Output the [X, Y] coordinate of the center of the cell containing the given text.  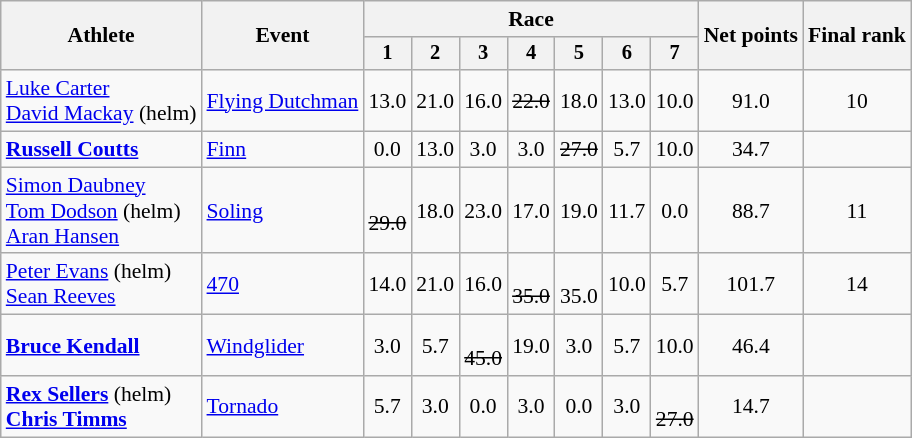
Race [530, 19]
Tornado [283, 406]
Athlete [102, 36]
Final rank [857, 36]
Rex Sellers (helm)Chris Timms [102, 406]
17.0 [531, 210]
1 [387, 54]
3 [483, 54]
14.0 [387, 284]
5 [579, 54]
Event [283, 36]
23.0 [483, 210]
6 [627, 54]
29.0 [387, 210]
Luke CarterDavid Mackay (helm) [102, 100]
10 [857, 100]
470 [283, 284]
14 [857, 284]
7 [675, 54]
4 [531, 54]
22.0 [531, 100]
Bruce Kendall [102, 346]
101.7 [751, 284]
88.7 [751, 210]
Soling [283, 210]
Finn [283, 150]
91.0 [751, 100]
Flying Dutchman [283, 100]
34.7 [751, 150]
46.4 [751, 346]
2 [435, 54]
45.0 [483, 346]
Peter Evans (helm)Sean Reeves [102, 284]
Net points [751, 36]
11.7 [627, 210]
Russell Coutts [102, 150]
11 [857, 210]
14.7 [751, 406]
Simon DaubneyTom Dodson (helm)Aran Hansen [102, 210]
Windglider [283, 346]
